Return (X, Y) of the center of cell containing provided text 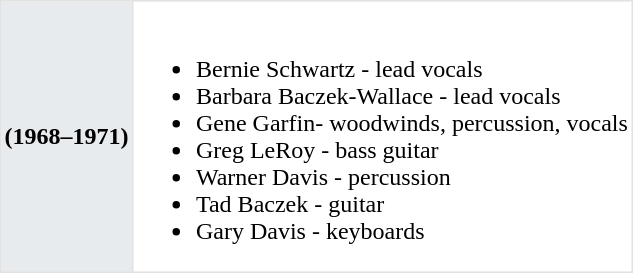
(1968–1971) (66, 137)
